For the text-containing cell, return its midpoint in (X, Y) coordinate format. 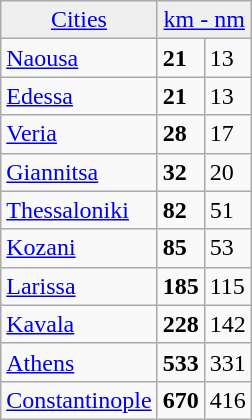
228 (180, 324)
17 (228, 134)
53 (228, 248)
416 (228, 400)
20 (228, 172)
Constantinople (79, 400)
331 (228, 362)
Kozani (79, 248)
Cities (79, 20)
85 (180, 248)
Naousa (79, 58)
Veria (79, 134)
Edessa (79, 96)
Larissa (79, 286)
28 (180, 134)
533 (180, 362)
670 (180, 400)
Kavala (79, 324)
82 (180, 210)
115 (228, 286)
km - nm (204, 20)
185 (180, 286)
51 (228, 210)
Thessaloniki (79, 210)
Athens (79, 362)
142 (228, 324)
32 (180, 172)
Giannitsa (79, 172)
